For the text-containing cell, return its midpoint in [X, Y] coordinate format. 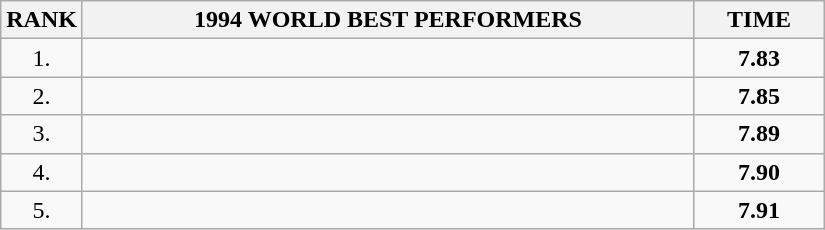
5. [42, 210]
3. [42, 134]
7.85 [760, 96]
7.91 [760, 210]
RANK [42, 20]
1. [42, 58]
4. [42, 172]
7.89 [760, 134]
2. [42, 96]
7.83 [760, 58]
7.90 [760, 172]
1994 WORLD BEST PERFORMERS [388, 20]
TIME [760, 20]
